For the text-containing cell, return its midpoint in [X, Y] coordinate format. 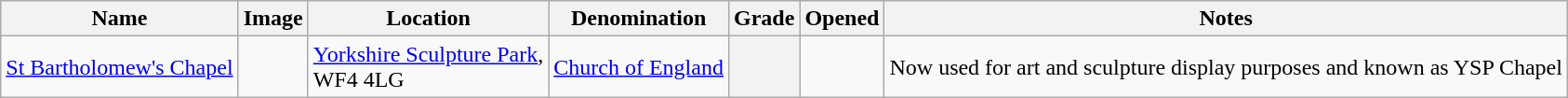
Opened [843, 19]
Church of England [639, 67]
Yorkshire Sculpture Park,WF4 4LG [428, 67]
Notes [1226, 19]
Now used for art and sculpture display purposes and known as YSP Chapel [1226, 67]
Image [273, 19]
Denomination [639, 19]
St Bartholomew's Chapel [119, 67]
Location [428, 19]
Grade [764, 19]
Name [119, 19]
